Extract the [x, y] coordinate from the center of the cell holding the provided text.  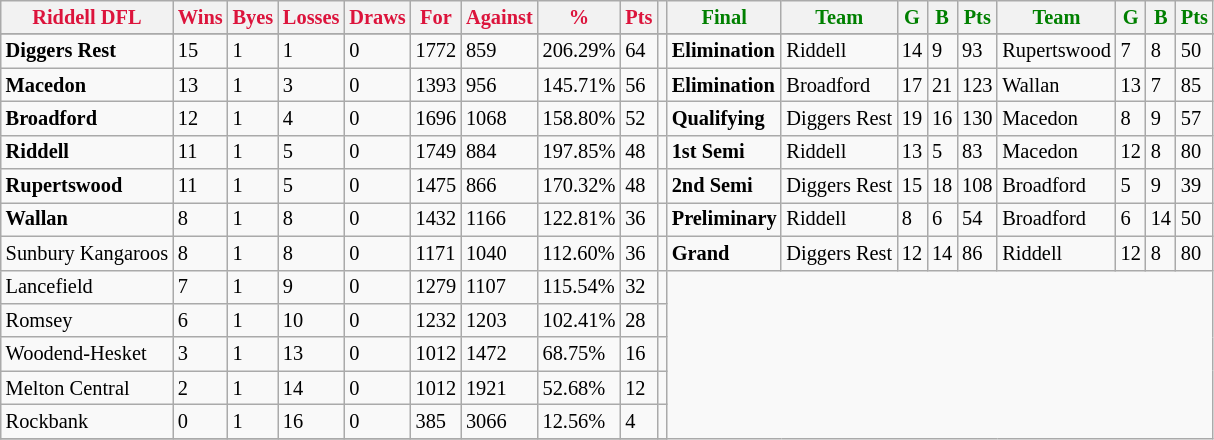
17 [912, 85]
18 [942, 186]
54 [977, 219]
197.85% [580, 152]
1772 [436, 51]
21 [942, 85]
Wins [200, 17]
1749 [436, 152]
1st Semi [724, 152]
123 [977, 85]
1232 [436, 320]
1171 [436, 253]
170.32% [580, 186]
122.81% [580, 219]
12.56% [580, 421]
1921 [500, 388]
52.68% [580, 388]
68.75% [580, 354]
859 [500, 51]
1472 [500, 354]
956 [500, 85]
1166 [500, 219]
Woodend-Hesket [87, 354]
1040 [500, 253]
Sunbury Kangaroos [87, 253]
108 [977, 186]
93 [977, 51]
1696 [436, 118]
3066 [500, 421]
39 [1194, 186]
Romsey [87, 320]
85 [1194, 85]
28 [638, 320]
1107 [500, 287]
64 [638, 51]
Byes [253, 17]
1393 [436, 85]
158.80% [580, 118]
2 [200, 388]
Qualifying [724, 118]
10 [311, 320]
102.41% [580, 320]
206.29% [580, 51]
Riddell DFL [87, 17]
86 [977, 253]
56 [638, 85]
Melton Central [87, 388]
52 [638, 118]
57 [1194, 118]
1068 [500, 118]
1203 [500, 320]
For [436, 17]
% [580, 17]
1432 [436, 219]
2nd Semi [724, 186]
866 [500, 186]
1279 [436, 287]
83 [977, 152]
Losses [311, 17]
Preliminary [724, 219]
Rockbank [87, 421]
115.54% [580, 287]
145.71% [580, 85]
Final [724, 17]
32 [638, 287]
884 [500, 152]
130 [977, 118]
Grand [724, 253]
Against [500, 17]
Lancefield [87, 287]
19 [912, 118]
112.60% [580, 253]
1475 [436, 186]
Draws [377, 17]
385 [436, 421]
